Scan for the cell matching the given text and deliver its (X, Y) coordinate at center. 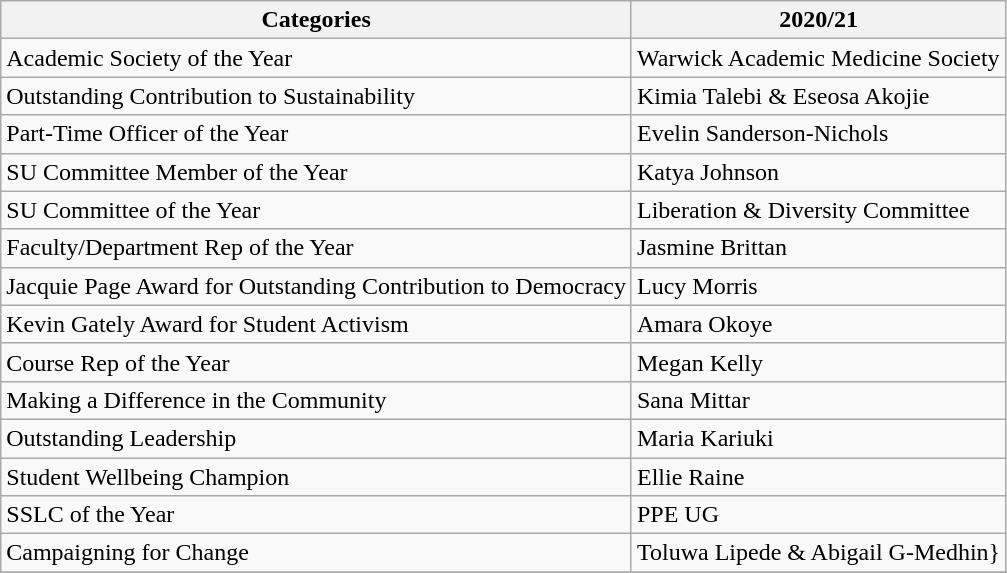
Megan Kelly (818, 362)
Amara Okoye (818, 324)
Ellie Raine (818, 477)
Course Rep of the Year (316, 362)
SU Committee of the Year (316, 210)
Katya Johnson (818, 172)
Warwick Academic Medicine Society (818, 58)
Evelin Sanderson-Nichols (818, 134)
Categories (316, 20)
Outstanding Contribution to Sustainability (316, 96)
Making a Difference in the Community (316, 400)
Lucy Morris (818, 286)
Kevin Gately Award for Student Activism (316, 324)
2020/21 (818, 20)
Outstanding Leadership (316, 438)
Maria Kariuki (818, 438)
Toluwa Lipede & Abigail G-Medhin} (818, 553)
Sana Mittar (818, 400)
SU Committee Member of the Year (316, 172)
Kimia Talebi & Eseosa Akojie (818, 96)
Jacquie Page Award for Outstanding Contribution to Democracy (316, 286)
Campaigning for Change (316, 553)
Student Wellbeing Champion (316, 477)
Liberation & Diversity Committee (818, 210)
Faculty/Department Rep of the Year (316, 248)
SSLC of the Year (316, 515)
Academic Society of the Year (316, 58)
PPE UG (818, 515)
Jasmine Brittan (818, 248)
Part-Time Officer of the Year (316, 134)
